For the text-containing cell, return its midpoint in (X, Y) coordinate format. 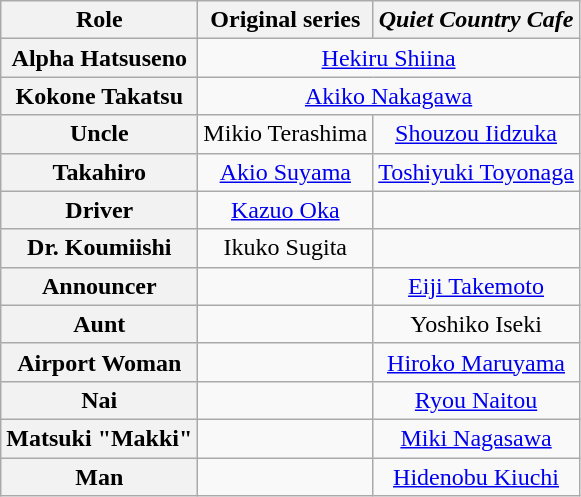
Akio Suyama (286, 172)
Yoshiko Iseki (476, 324)
Takahiro (100, 172)
Hiroko Maruyama (476, 362)
Original series (286, 20)
Eiji Takemoto (476, 286)
Role (100, 20)
Akiko Nakagawa (388, 96)
Kokone Takatsu (100, 96)
Airport Woman (100, 362)
Shouzou Iidzuka (476, 134)
Nai (100, 400)
Mikio Terashima (286, 134)
Aunt (100, 324)
Hidenobu Kiuchi (476, 477)
Ikuko Sugita (286, 248)
Driver (100, 210)
Uncle (100, 134)
Matsuki "Makki" (100, 438)
Man (100, 477)
Kazuo Oka (286, 210)
Ryou Naitou (476, 400)
Toshiyuki Toyonaga (476, 172)
Announcer (100, 286)
Miki Nagasawa (476, 438)
Quiet Country Cafe (476, 20)
Alpha Hatsuseno (100, 58)
Hekiru Shiina (388, 58)
Dr. Koumiishi (100, 248)
